For the text-containing cell, return its midpoint in (X, Y) coordinate format. 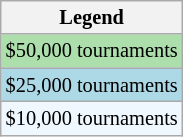
$10,000 tournaments (92, 118)
$25,000 tournaments (92, 85)
Legend (92, 17)
$50,000 tournaments (92, 51)
